Determine the (X, Y) coordinate at the center of the cell enclosing the given text.  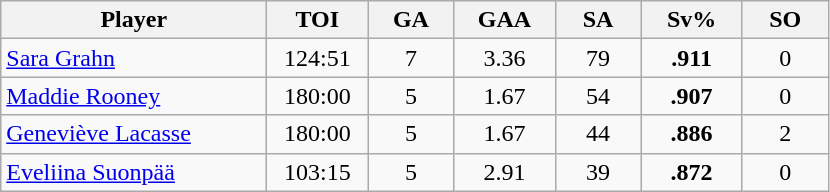
124:51 (318, 58)
Eveliina Suonpää (134, 172)
.911 (692, 58)
Maddie Rooney (134, 96)
Geneviève Lacasse (134, 134)
3.36 (504, 58)
2 (785, 134)
Sv% (692, 20)
.872 (692, 172)
GA (411, 20)
Sara Grahn (134, 58)
39 (598, 172)
TOI (318, 20)
Player (134, 20)
SA (598, 20)
103:15 (318, 172)
7 (411, 58)
2.91 (504, 172)
.886 (692, 134)
SO (785, 20)
79 (598, 58)
.907 (692, 96)
44 (598, 134)
54 (598, 96)
GAA (504, 20)
